From the cell containing the given text, extract its center point as (x, y) coordinate. 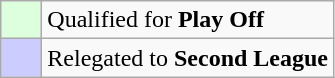
Qualified for Play Off (188, 20)
Relegated to Second League (188, 58)
